Provide the (x, y) coordinate of the cell's center where the given text is located.  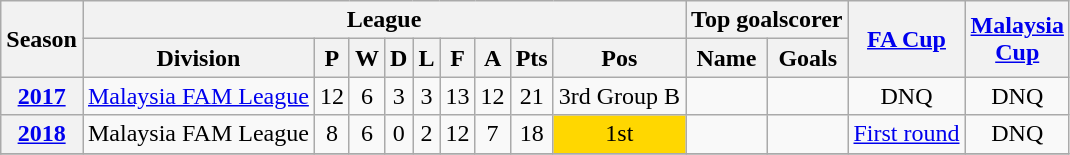
A (492, 58)
Pts (532, 58)
Name (727, 58)
FA Cup (906, 39)
13 (458, 96)
P (332, 58)
F (458, 58)
21 (532, 96)
2 (426, 134)
8 (332, 134)
MalaysiaCup (1017, 39)
D (399, 58)
0 (399, 134)
First round (906, 134)
Top goalscorer (767, 20)
Pos (619, 58)
2017 (42, 96)
League (384, 20)
Division (198, 58)
Season (42, 39)
Goals (808, 58)
L (426, 58)
18 (532, 134)
1st (619, 134)
2018 (42, 134)
7 (492, 134)
3rd Group B (619, 96)
W (366, 58)
